Identify which cell holds the provided text, then report its [X, Y] central coordinate. 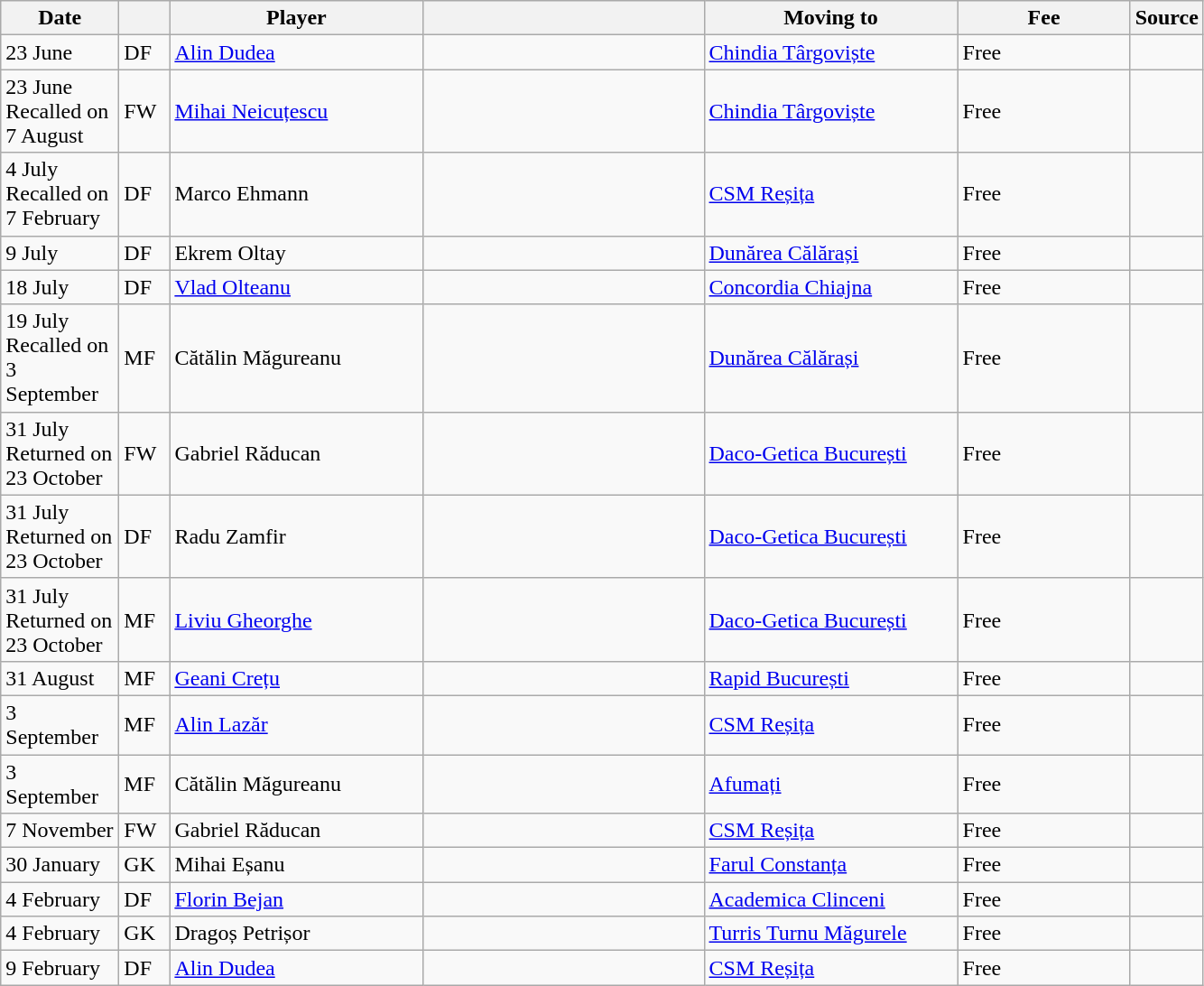
9 July [60, 253]
Moving to [830, 18]
19 JulyRecalled on3 September [60, 358]
Vlad Olteanu [296, 287]
Alin Lazăr [296, 724]
Mihai Neicuțescu [296, 111]
Concordia Chiajna [830, 287]
Afumați [830, 784]
Source [1166, 18]
23 JuneRecalled on7 August [60, 111]
Mihai Eșanu [296, 865]
Dragoș Petrișor [296, 934]
Marco Ehmann [296, 194]
Date [60, 18]
Rapid București [830, 678]
23 June [60, 52]
31 August [60, 678]
Turris Turnu Măgurele [830, 934]
18 July [60, 287]
Academica Clinceni [830, 899]
4 JulyRecalled on7 February [60, 194]
Farul Constanța [830, 865]
7 November [60, 831]
Florin Bejan [296, 899]
Player [296, 18]
30 January [60, 865]
Geani Crețu [296, 678]
9 February [60, 968]
Fee [1043, 18]
Liviu Gheorghe [296, 619]
Ekrem Oltay [296, 253]
Radu Zamfir [296, 536]
